Return the (X, Y) coordinate for the center point of the cell that contains the specified text.  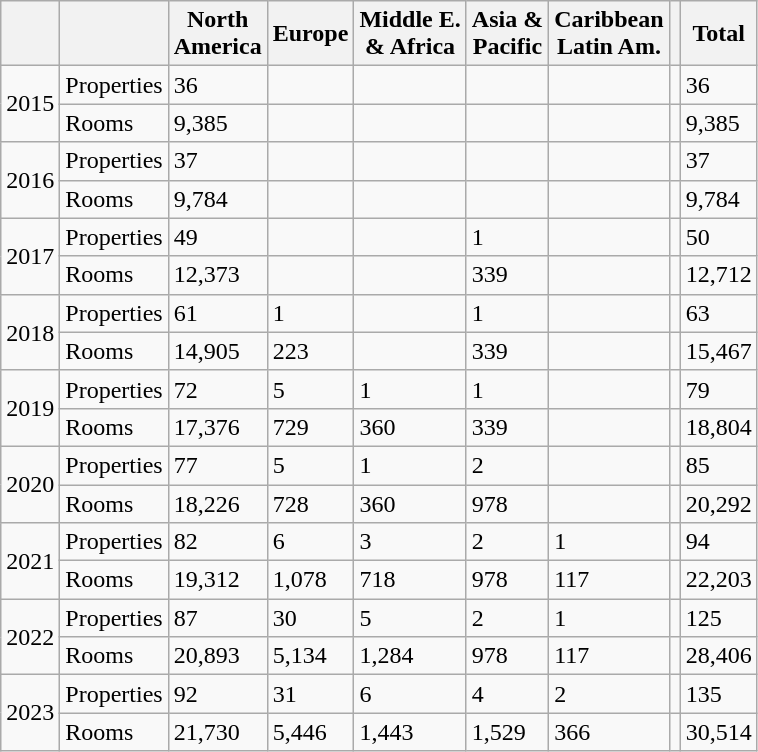
22,203 (718, 580)
72 (218, 389)
1,529 (507, 732)
30,514 (718, 732)
87 (218, 618)
18,226 (218, 503)
77 (218, 465)
85 (718, 465)
1,078 (310, 580)
3 (410, 542)
14,905 (218, 351)
Asia &Pacific (507, 34)
2018 (30, 332)
49 (218, 237)
2021 (30, 561)
61 (218, 313)
30 (310, 618)
5,134 (310, 656)
12,712 (718, 275)
63 (718, 313)
CaribbeanLatin Am. (609, 34)
50 (718, 237)
2019 (30, 408)
2015 (30, 104)
2017 (30, 256)
718 (410, 580)
Total (718, 34)
1,284 (410, 656)
82 (218, 542)
12,373 (218, 275)
18,804 (718, 427)
94 (718, 542)
366 (609, 732)
20,893 (218, 656)
Europe (310, 34)
31 (310, 694)
728 (310, 503)
135 (718, 694)
NorthAmerica (218, 34)
1,443 (410, 732)
4 (507, 694)
Middle E.& Africa (410, 34)
17,376 (218, 427)
2020 (30, 484)
92 (218, 694)
20,292 (718, 503)
28,406 (718, 656)
2023 (30, 713)
79 (718, 389)
21,730 (218, 732)
223 (310, 351)
125 (718, 618)
5,446 (310, 732)
729 (310, 427)
2016 (30, 180)
2022 (30, 637)
15,467 (718, 351)
19,312 (218, 580)
